Provide the [X, Y] coordinate of the cell's center where the given text is located.  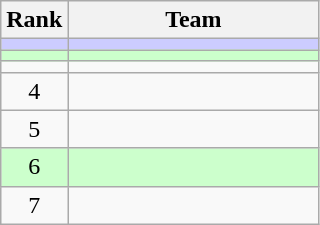
5 [34, 129]
Team [194, 20]
6 [34, 167]
4 [34, 91]
Rank [34, 20]
7 [34, 205]
